Locate the cell with the specified text and output its [X, Y] center coordinate. 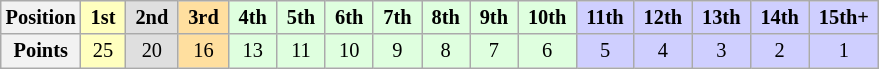
7th [397, 17]
8 [446, 51]
4 [663, 51]
25 [104, 51]
15th+ [844, 17]
8th [446, 17]
3rd [203, 17]
4th [253, 17]
Points [41, 51]
16 [203, 51]
13 [253, 51]
1st [104, 17]
2 [779, 51]
10th [547, 17]
10 [349, 51]
20 [152, 51]
2nd [152, 17]
6 [547, 51]
9th [494, 17]
11th [604, 17]
Position [41, 17]
5th [301, 17]
14th [779, 17]
7 [494, 51]
9 [397, 51]
3 [721, 51]
5 [604, 51]
11 [301, 51]
12th [663, 17]
13th [721, 17]
1 [844, 51]
6th [349, 17]
